Identify which cell holds the provided text, then report its (x, y) central coordinate. 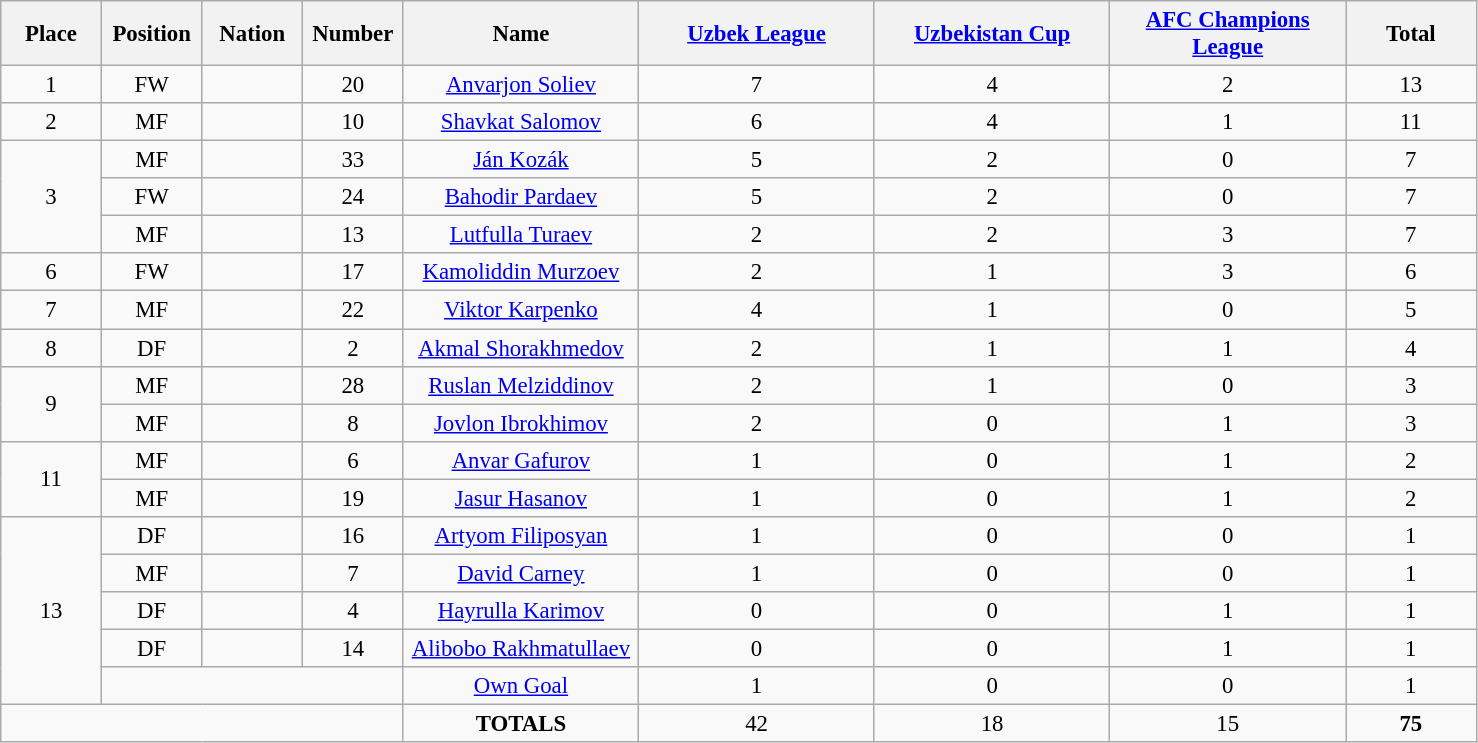
Place (52, 34)
Alibobo Rakhmatullaev (521, 648)
15 (1228, 724)
Viktor Karpenko (521, 310)
Hayrulla Karimov (521, 611)
Jovlon Ibrokhimov (521, 423)
14 (354, 648)
Ján Kozák (521, 160)
10 (354, 122)
Nation (252, 34)
24 (354, 197)
Anvarjon Soliev (521, 85)
Kamoliddin Murzoev (521, 273)
David Carney (521, 573)
20 (354, 85)
Name (521, 34)
17 (354, 273)
19 (354, 498)
Bahodir Pardaev (521, 197)
Jasur Hasanov (521, 498)
33 (354, 160)
18 (992, 724)
Uzbekistan Cup (992, 34)
Uzbek League (757, 34)
Total (1412, 34)
TOTALS (521, 724)
Lutfulla Turaev (521, 235)
42 (757, 724)
16 (354, 536)
Artyom Filiposyan (521, 536)
Ruslan Melziddinov (521, 385)
75 (1412, 724)
Shavkat Salomov (521, 122)
Akmal Shorakhmedov (521, 348)
Position (152, 34)
Number (354, 34)
AFC Champions League (1228, 34)
28 (354, 385)
22 (354, 310)
Own Goal (521, 686)
Anvar Gafurov (521, 460)
9 (52, 404)
